Identify which cell holds the provided text, then report its [x, y] central coordinate. 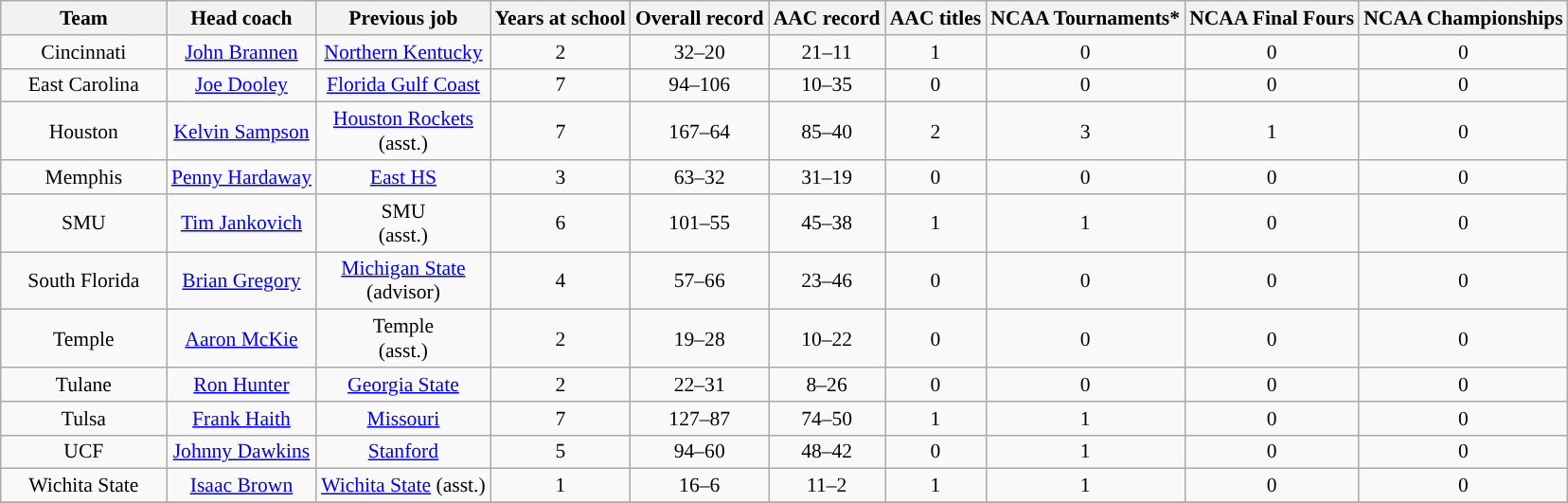
AAC titles [935, 18]
John Brannen [241, 52]
85–40 [828, 131]
Temple(asst.) [403, 339]
167–64 [700, 131]
94–106 [700, 85]
5 [561, 452]
Northern Kentucky [403, 52]
SMU [83, 224]
Aaron McKie [241, 339]
31–19 [828, 177]
16–6 [700, 486]
11–2 [828, 486]
101–55 [700, 224]
East HS [403, 177]
Wichita State [83, 486]
Houston Rockets(asst.) [403, 131]
Houston [83, 131]
Kelvin Sampson [241, 131]
Johnny Dawkins [241, 452]
94–60 [700, 452]
South Florida [83, 280]
Years at school [561, 18]
Missouri [403, 419]
NCAA Tournaments* [1085, 18]
Frank Haith [241, 419]
45–38 [828, 224]
74–50 [828, 419]
NCAA Final Fours [1272, 18]
48–42 [828, 452]
Temple [83, 339]
Florida Gulf Coast [403, 85]
10–22 [828, 339]
23–46 [828, 280]
63–32 [700, 177]
Stanford [403, 452]
8–26 [828, 385]
19–28 [700, 339]
Cincinnati [83, 52]
Tulsa [83, 419]
Isaac Brown [241, 486]
SMU(asst.) [403, 224]
Tulane [83, 385]
East Carolina [83, 85]
AAC record [828, 18]
Joe Dooley [241, 85]
Wichita State (asst.) [403, 486]
22–31 [700, 385]
Tim Jankovich [241, 224]
21–11 [828, 52]
Georgia State [403, 385]
32–20 [700, 52]
Ron Hunter [241, 385]
6 [561, 224]
Brian Gregory [241, 280]
Head coach [241, 18]
NCAA Championships [1464, 18]
4 [561, 280]
57–66 [700, 280]
Previous job [403, 18]
127–87 [700, 419]
Memphis [83, 177]
UCF [83, 452]
Penny Hardaway [241, 177]
Team [83, 18]
Overall record [700, 18]
Michigan State(advisor) [403, 280]
10–35 [828, 85]
